Capture the cell that displays the provided text and extract its (X, Y) central coordinate. 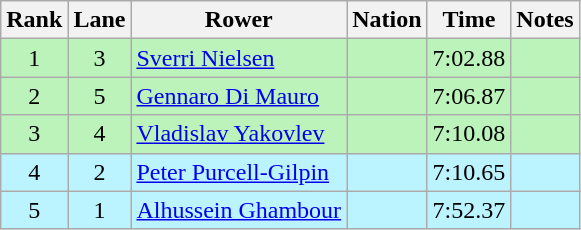
Rower (239, 20)
Vladislav Yakovlev (239, 134)
Nation (387, 20)
Notes (545, 20)
Rank (34, 20)
7:10.08 (469, 134)
7:10.65 (469, 172)
7:02.88 (469, 58)
Alhussein Ghambour (239, 210)
Lane (100, 20)
7:06.87 (469, 96)
Time (469, 20)
Gennaro Di Mauro (239, 96)
Peter Purcell-Gilpin (239, 172)
7:52.37 (469, 210)
Sverri Nielsen (239, 58)
